Capture the cell that displays the provided text and extract its [X, Y] central coordinate. 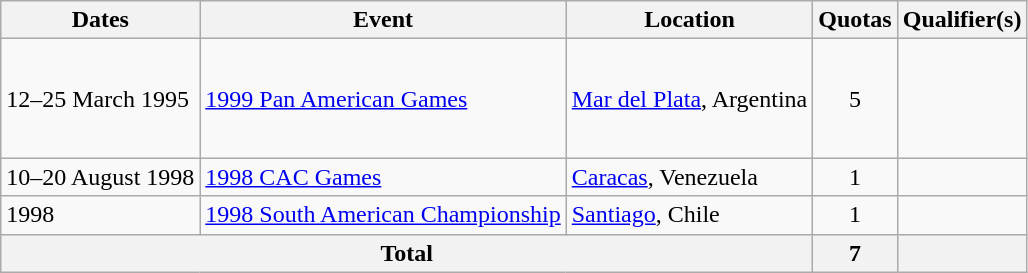
Caracas, Venezuela [690, 177]
Santiago, Chile [690, 215]
7 [855, 253]
Quotas [855, 20]
10–20 August 1998 [100, 177]
5 [855, 98]
Total [407, 253]
1998 CAC Games [383, 177]
12–25 March 1995 [100, 98]
1999 Pan American Games [383, 98]
1998 South American Championship [383, 215]
Mar del Plata, Argentina [690, 98]
Qualifier(s) [962, 20]
1998 [100, 215]
Event [383, 20]
Location [690, 20]
Dates [100, 20]
